Extract the (X, Y) coordinate from the center of the cell holding the provided text.  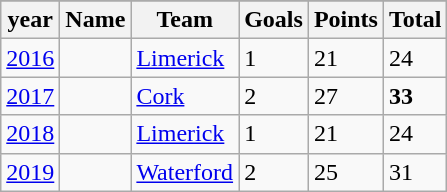
25 (346, 172)
2018 (30, 134)
Team (185, 20)
Cork (185, 96)
31 (415, 172)
27 (346, 96)
2019 (30, 172)
Name (96, 20)
Points (346, 20)
Waterford (185, 172)
Total (415, 20)
33 (415, 96)
Goals (274, 20)
2016 (30, 58)
2017 (30, 96)
year (30, 20)
